Identify which cell holds the provided text, then report its (x, y) central coordinate. 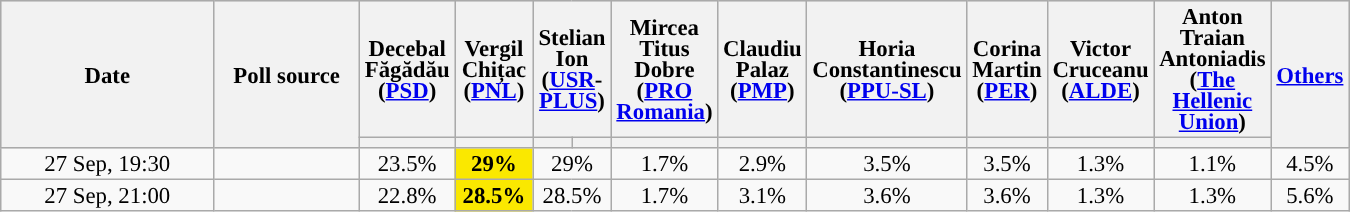
1.1% (1212, 164)
27 Sep, 19:30 (108, 164)
Vergil Chițac (PNL) (494, 70)
Stelian Ion (USR-PLUS) (572, 70)
Victor Cruceanu (ALDE) (1100, 70)
5.6% (1310, 196)
Horia Constantinescu (PPU-SL) (887, 70)
Anton Traian Antoniadis (The Hellenic Union) (1212, 70)
Mircea Titus Dobre (PRO Romania) (664, 70)
2.9% (762, 164)
4.5% (1310, 164)
Decebal Făgădău (PSD) (406, 70)
Date (108, 74)
Corina Martin (PER) (1007, 70)
22.8% (406, 196)
23.5% (406, 164)
Claudiu Palaz (PMP) (762, 70)
3.1% (762, 196)
Poll source (287, 74)
Others (1310, 74)
27 Sep, 21:00 (108, 196)
